Provide the [X, Y] coordinate of the cell's center where the given text is located.  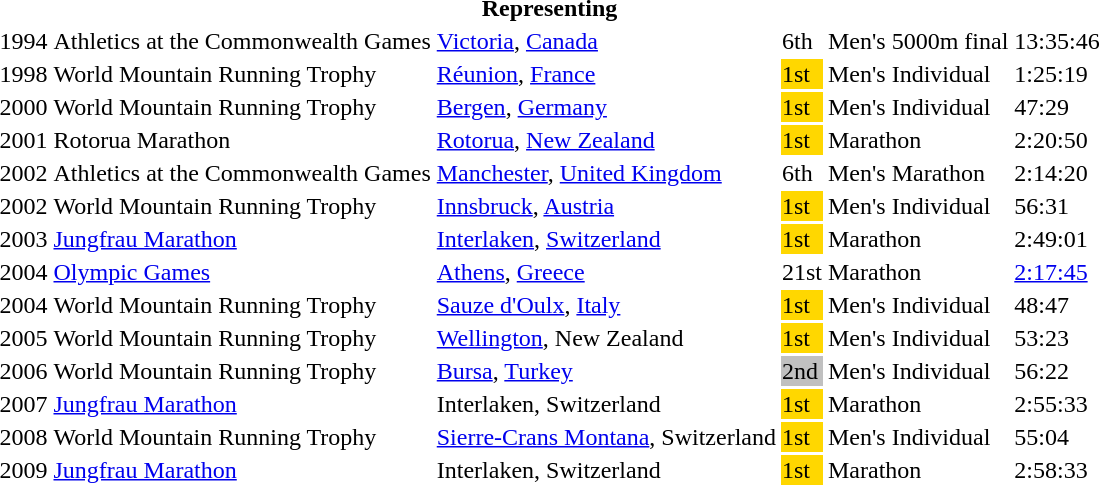
Men's Marathon [918, 173]
Réunion, France [606, 74]
Bergen, Germany [606, 107]
Sierre-Crans Montana, Switzerland [606, 437]
Victoria, Canada [606, 41]
Rotorua, New Zealand [606, 140]
Innsbruck, Austria [606, 206]
Bursa, Turkey [606, 371]
Manchester, United Kingdom [606, 173]
2nd [802, 371]
Sauze d'Oulx, Italy [606, 305]
Rotorua Marathon [242, 140]
Athens, Greece [606, 272]
Men's 5000m final [918, 41]
21st [802, 272]
Wellington, New Zealand [606, 338]
Olympic Games [242, 272]
